Extract the (x, y) coordinate from the center of the cell holding the provided text.  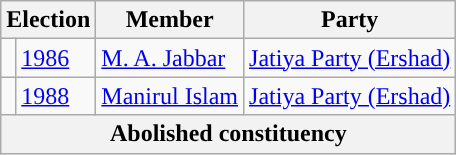
Manirul Islam (170, 96)
M. A. Jabbar (170, 58)
Abolished constituency (228, 134)
Party (350, 20)
1988 (56, 96)
Member (170, 20)
1986 (56, 58)
Election (48, 20)
